For the text-containing cell, return its midpoint in (X, Y) coordinate format. 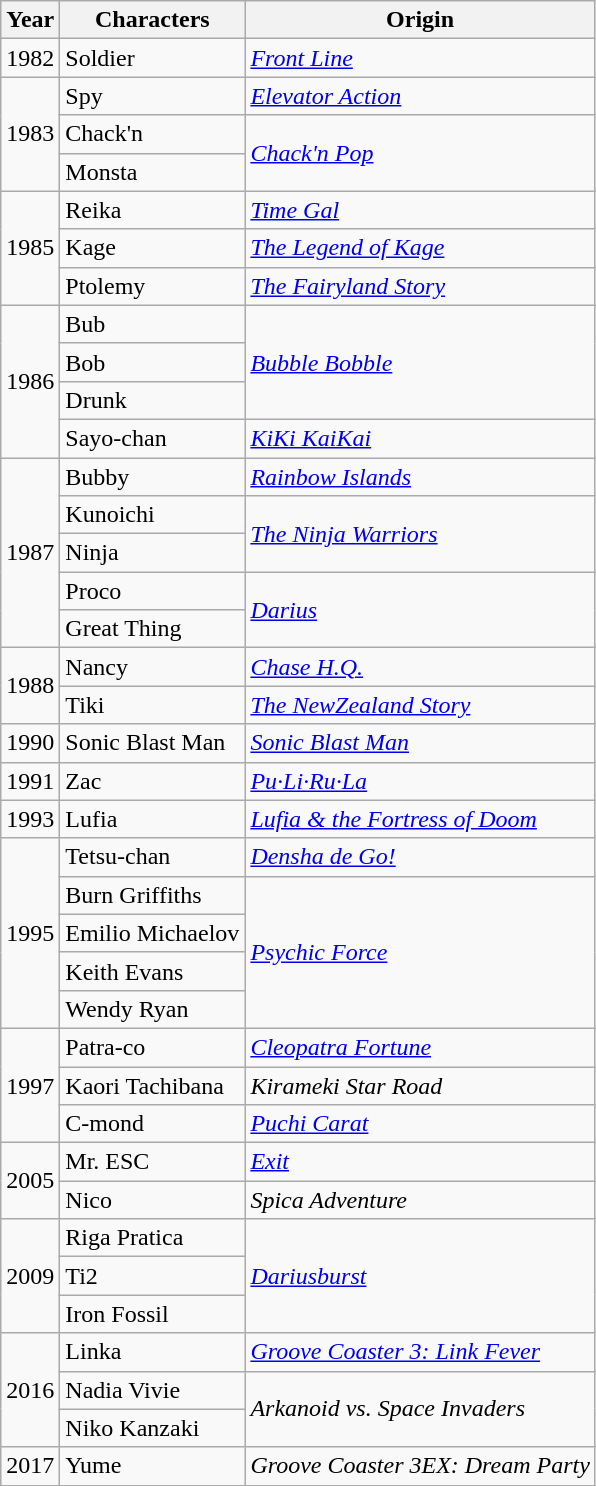
Keith Evans (152, 971)
Emilio Michaelov (152, 933)
Ninja (152, 553)
Lufia & the Fortress of Doom (420, 819)
Groove Coaster 3EX: Dream Party (420, 1466)
Characters (152, 20)
KiKi KaiKai (420, 438)
Groove Coaster 3: Link Fever (420, 1352)
Chack'n Pop (420, 153)
The Ninja Warriors (420, 534)
Sayo-chan (152, 438)
Psychic Force (420, 952)
Kage (152, 248)
Dariusburst (420, 1276)
C-mond (152, 1124)
Cleopatra Fortune (420, 1047)
Iron Fossil (152, 1314)
Yume (152, 1466)
Nancy (152, 667)
1985 (30, 248)
Linka (152, 1352)
Origin (420, 20)
Patra-co (152, 1047)
1987 (30, 553)
1983 (30, 134)
1997 (30, 1085)
Kaori Tachibana (152, 1085)
Monsta (152, 172)
Bub (152, 324)
Soldier (152, 58)
Wendy Ryan (152, 1009)
Nico (152, 1200)
Spica Adventure (420, 1200)
Chack'n (152, 134)
Exit (420, 1162)
Ti2 (152, 1276)
Tetsu-chan (152, 857)
2005 (30, 1181)
Tiki (152, 705)
Burn Griffiths (152, 895)
Chase H.Q. (420, 667)
Riga Pratica (152, 1238)
Front Line (420, 58)
Ptolemy (152, 286)
Lufia (152, 819)
Darius (420, 610)
Pu·Li·Ru·La (420, 781)
The Legend of Kage (420, 248)
Zac (152, 781)
1988 (30, 686)
1991 (30, 781)
1990 (30, 743)
1986 (30, 381)
Rainbow Islands (420, 477)
2016 (30, 1390)
1982 (30, 58)
Mr. ESC (152, 1162)
The NewZealand Story (420, 705)
2009 (30, 1276)
Year (30, 20)
Spy (152, 96)
Bubby (152, 477)
Reika (152, 210)
Niko Kanzaki (152, 1428)
Arkanoid vs. Space Invaders (420, 1409)
Nadia Vivie (152, 1390)
Kirameki Star Road (420, 1085)
Densha de Go! (420, 857)
Great Thing (152, 629)
Drunk (152, 400)
1993 (30, 819)
Elevator Action (420, 96)
Time Gal (420, 210)
Puchi Carat (420, 1124)
Bob (152, 362)
Proco (152, 591)
Kunoichi (152, 515)
Bubble Bobble (420, 362)
2017 (30, 1466)
1995 (30, 933)
The Fairyland Story (420, 286)
